Output the (X, Y) coordinate of the center of the cell containing the given text.  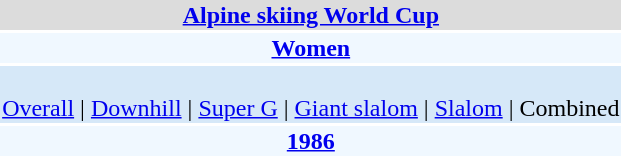
1986 (311, 141)
Overall | Downhill | Super G | Giant slalom | Slalom | Combined (311, 94)
Women (311, 48)
Alpine skiing World Cup (311, 15)
